Locate the cell with the specified text and output its (x, y) center coordinate. 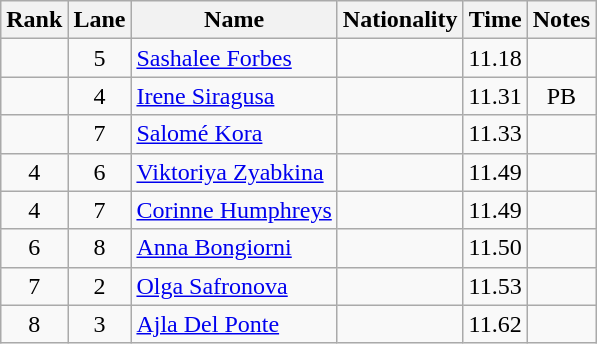
Irene Siragusa (234, 96)
Anna Bongiorni (234, 248)
3 (100, 324)
PB (561, 96)
Name (234, 20)
Salomé Kora (234, 134)
11.31 (495, 96)
Nationality (400, 20)
Notes (561, 20)
Rank (34, 20)
Olga Safronova (234, 286)
5 (100, 58)
Corinne Humphreys (234, 210)
Sashalee Forbes (234, 58)
11.18 (495, 58)
11.33 (495, 134)
11.62 (495, 324)
2 (100, 286)
Time (495, 20)
Lane (100, 20)
Viktoriya Zyabkina (234, 172)
11.50 (495, 248)
Ajla Del Ponte (234, 324)
11.53 (495, 286)
